Provide the (x, y) coordinate of the cell's center where the given text is located.  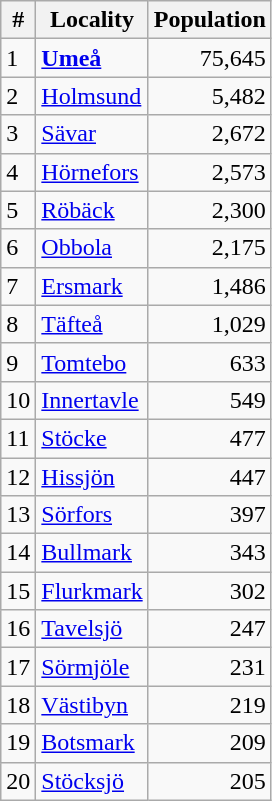
10 (18, 400)
Bullmark (92, 553)
2 (18, 96)
9 (18, 362)
247 (210, 629)
477 (210, 438)
Västibyn (92, 705)
1 (18, 58)
343 (210, 553)
20 (18, 781)
3 (18, 134)
19 (18, 743)
2,300 (210, 210)
Botsmark (92, 743)
219 (210, 705)
209 (210, 743)
Sävar (92, 134)
205 (210, 781)
8 (18, 324)
14 (18, 553)
1,029 (210, 324)
447 (210, 477)
549 (210, 400)
Holmsund (92, 96)
5 (18, 210)
Sörmjöle (92, 667)
5,482 (210, 96)
13 (18, 515)
Innertavle (92, 400)
17 (18, 667)
7 (18, 286)
2,573 (210, 172)
Population (210, 20)
18 (18, 705)
4 (18, 172)
75,645 (210, 58)
Röbäck (92, 210)
15 (18, 591)
16 (18, 629)
231 (210, 667)
Flurkmark (92, 591)
Obbola (92, 248)
Sörfors (92, 515)
633 (210, 362)
Stöcksjö (92, 781)
Stöcke (92, 438)
Tomtebo (92, 362)
1,486 (210, 286)
2,672 (210, 134)
Hissjön (92, 477)
Umeå (92, 58)
302 (210, 591)
# (18, 20)
Täfteå (92, 324)
Hörnefors (92, 172)
Ersmark (92, 286)
11 (18, 438)
397 (210, 515)
2,175 (210, 248)
12 (18, 477)
6 (18, 248)
Locality (92, 20)
Tavelsjö (92, 629)
